Identify which cell holds the provided text, then report its (x, y) central coordinate. 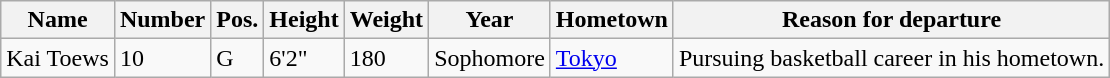
180 (386, 58)
Tokyo (612, 58)
6'2" (304, 58)
Kai Toews (58, 58)
Height (304, 20)
Name (58, 20)
Weight (386, 20)
G (238, 58)
Year (490, 20)
Hometown (612, 20)
Pos. (238, 20)
Sophomore (490, 58)
10 (162, 58)
Pursuing basketball career in his hometown. (891, 58)
Reason for departure (891, 20)
Number (162, 20)
